Return the [X, Y] coordinate for the center point of the cell that contains the specified text.  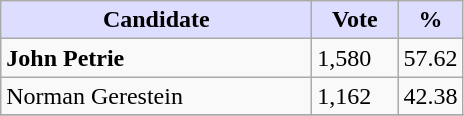
1,580 [355, 58]
Vote [355, 20]
1,162 [355, 96]
John Petrie [156, 58]
% [430, 20]
Norman Gerestein [156, 96]
42.38 [430, 96]
57.62 [430, 58]
Candidate [156, 20]
